Return the [X, Y] coordinate for the center point of the cell that contains the specified text.  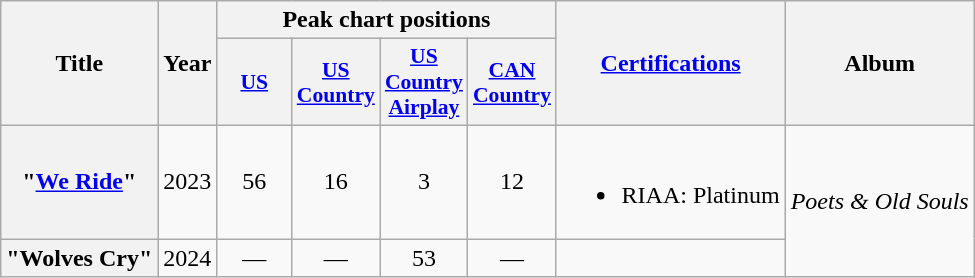
"Wolves Cry" [80, 257]
US Country [336, 82]
Poets & Old Souls [880, 200]
US Country Airplay [424, 82]
Peak chart positions [386, 20]
2024 [188, 257]
3 [424, 182]
Title [80, 64]
"We Ride" [80, 182]
53 [424, 257]
16 [336, 182]
RIAA: Platinum [670, 182]
2023 [188, 182]
CAN Country [512, 82]
Certifications [670, 64]
Album [880, 64]
US [254, 82]
56 [254, 182]
Year [188, 64]
12 [512, 182]
